Determine the (x, y) coordinate at the center of the cell enclosing the given text.  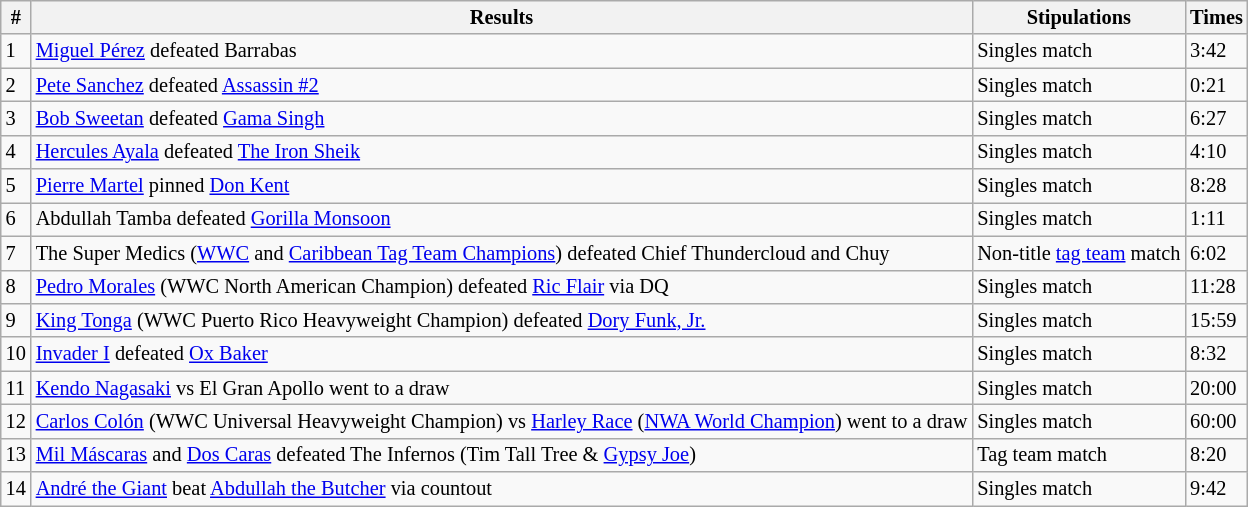
Tag team match (1078, 455)
6 (16, 219)
Mil Máscaras and Dos Caras defeated The Infernos (Tim Tall Tree & Gypsy Joe) (502, 455)
Miguel Pérez defeated Barrabas (502, 51)
10 (16, 354)
15:59 (1216, 320)
8:20 (1216, 455)
60:00 (1216, 421)
9 (16, 320)
11:28 (1216, 287)
8:28 (1216, 186)
King Tonga (WWC Puerto Rico Heavyweight Champion) defeated Dory Funk, Jr. (502, 320)
Pedro Morales (WWC North American Champion) defeated Ric Flair via DQ (502, 287)
Hercules Ayala defeated The Iron Sheik (502, 152)
4:10 (1216, 152)
6:27 (1216, 118)
7 (16, 253)
Kendo Nagasaki vs El Gran Apollo went to a draw (502, 388)
13 (16, 455)
4 (16, 152)
0:21 (1216, 85)
Times (1216, 17)
# (16, 17)
1 (16, 51)
Carlos Colón (WWC Universal Heavyweight Champion) vs Harley Race (NWA World Champion) went to a draw (502, 421)
The Super Medics (WWC and Caribbean Tag Team Champions) defeated Chief Thundercloud and Chuy (502, 253)
Non-title tag team match (1078, 253)
11 (16, 388)
20:00 (1216, 388)
6:02 (1216, 253)
3:42 (1216, 51)
3 (16, 118)
8:32 (1216, 354)
André the Giant beat Abdullah the Butcher via countout (502, 489)
Stipulations (1078, 17)
Results (502, 17)
14 (16, 489)
Invader I defeated Ox Baker (502, 354)
12 (16, 421)
1:11 (1216, 219)
5 (16, 186)
2 (16, 85)
8 (16, 287)
Bob Sweetan defeated Gama Singh (502, 118)
Pierre Martel pinned Don Kent (502, 186)
Pete Sanchez defeated Assassin #2 (502, 85)
9:42 (1216, 489)
Abdullah Tamba defeated Gorilla Monsoon (502, 219)
